From the cell containing the given text, extract its center point as (x, y) coordinate. 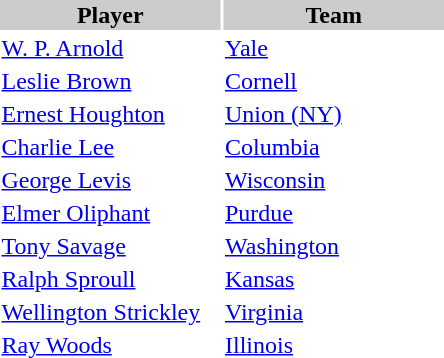
Tony Savage (110, 246)
Columbia (334, 147)
George Levis (110, 180)
Charlie Lee (110, 147)
Yale (334, 48)
Union (NY) (334, 114)
Ernest Houghton (110, 114)
W. P. Arnold (110, 48)
Elmer Oliphant (110, 213)
Virginia (334, 312)
Player (110, 15)
Leslie Brown (110, 81)
Wellington Strickley (110, 312)
Wisconsin (334, 180)
Ralph Sproull (110, 279)
Washington (334, 246)
Kansas (334, 279)
Team (334, 15)
Cornell (334, 81)
Purdue (334, 213)
